Scan for the cell matching the given text and deliver its [x, y] coordinate at center. 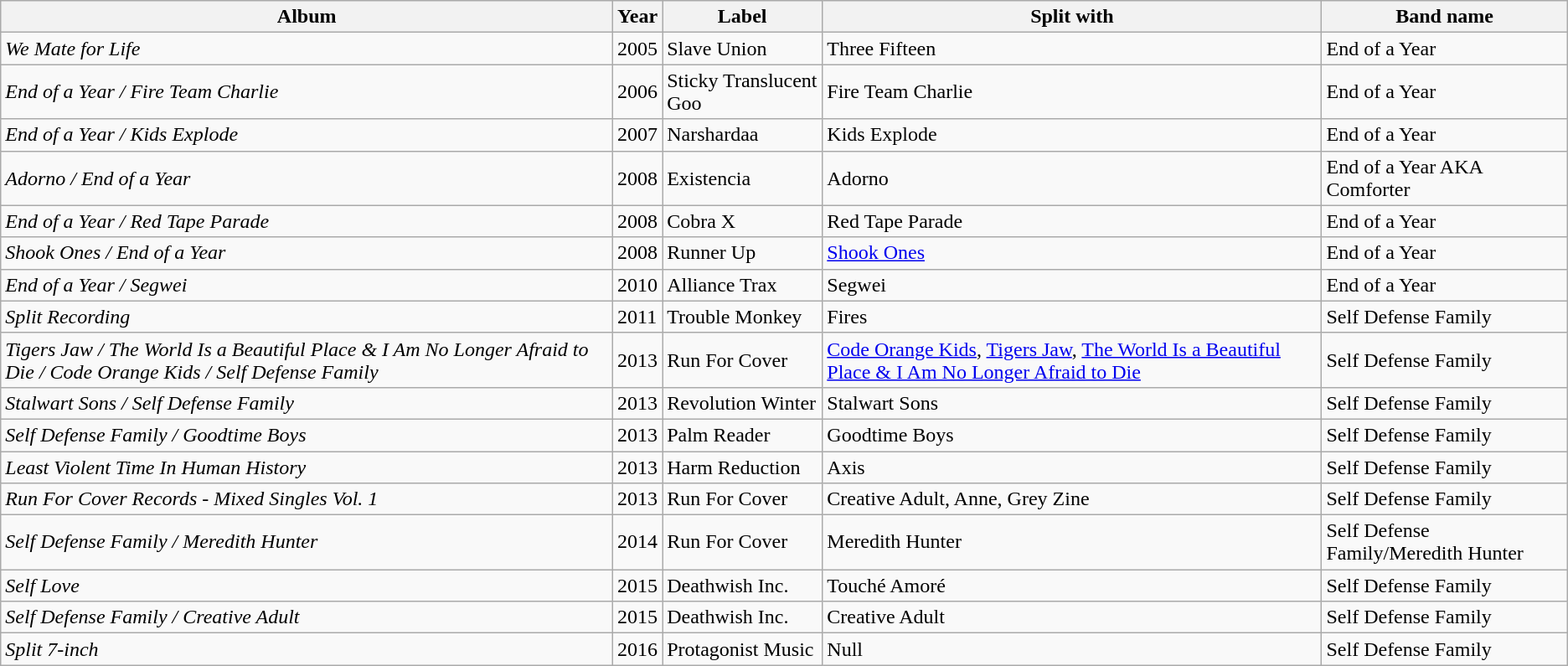
Stalwart Sons [1072, 403]
End of a Year / Red Tape Parade [307, 221]
Touché Amoré [1072, 586]
Trouble Monkey [742, 317]
Shook Ones [1072, 253]
Sticky Translucent Goo [742, 92]
Self Love [307, 586]
Self Defense Family/Meredith Hunter [1444, 543]
Slave Union [742, 49]
We Mate for Life [307, 49]
Kids Explode [1072, 135]
Shook Ones / End of a Year [307, 253]
Self Defense Family / Creative Adult [307, 617]
Segwei [1072, 285]
Creative Adult [1072, 617]
Stalwart Sons / Self Defense Family [307, 403]
Three Fifteen [1072, 49]
End of a Year / Fire Team Charlie [307, 92]
Split 7-inch [307, 649]
2007 [638, 135]
Narshardaa [742, 135]
Runner Up [742, 253]
End of a Year / Segwei [307, 285]
Palm Reader [742, 435]
Red Tape Parade [1072, 221]
2011 [638, 317]
Goodtime Boys [1072, 435]
Cobra X [742, 221]
2006 [638, 92]
2010 [638, 285]
Adorno [1072, 178]
Fires [1072, 317]
Self Defense Family / Goodtime Boys [307, 435]
Creative Adult, Anne, Grey Zine [1072, 499]
Existencia [742, 178]
Self Defense Family / Meredith Hunter [307, 543]
Label [742, 17]
Meredith Hunter [1072, 543]
End of a Year AKA Comforter [1444, 178]
Alliance Trax [742, 285]
Album [307, 17]
Revolution Winter [742, 403]
Protagonist Music [742, 649]
Least Violent Time In Human History [307, 467]
Harm Reduction [742, 467]
Year [638, 17]
Band name [1444, 17]
Split with [1072, 17]
Tigers Jaw / The World Is a Beautiful Place & I Am No Longer Afraid to Die / Code Orange Kids / Self Defense Family [307, 360]
2014 [638, 543]
Axis [1072, 467]
2005 [638, 49]
Split Recording [307, 317]
Code Orange Kids, Tigers Jaw, The World Is a Beautiful Place & I Am No Longer Afraid to Die [1072, 360]
Fire Team Charlie [1072, 92]
2016 [638, 649]
Run For Cover Records - Mixed Singles Vol. 1 [307, 499]
End of a Year / Kids Explode [307, 135]
Adorno / End of a Year [307, 178]
Null [1072, 649]
